Search for the cell housing the specified text and yield its [X, Y] center coordinate. 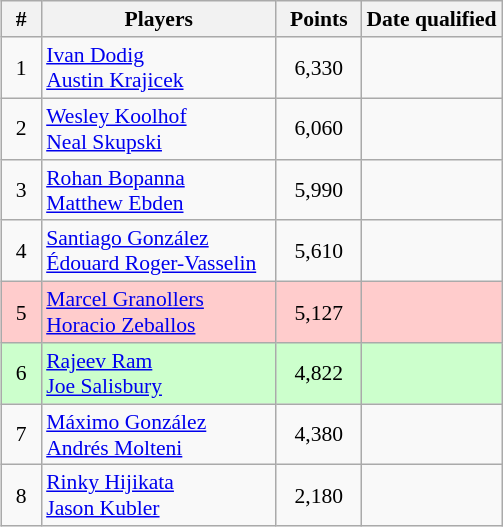
5,610 [318, 250]
2,180 [318, 496]
7 [21, 434]
5 [21, 312]
Points [318, 19]
Rinky Hijikata Jason Kubler [158, 496]
6,060 [318, 128]
8 [21, 496]
Players [158, 19]
4,822 [318, 374]
Máximo González Andrés Molteni [158, 434]
Marcel Granollers Horacio Zeballos [158, 312]
1 [21, 68]
Date qualified [431, 19]
2 [21, 128]
3 [21, 190]
Wesley Koolhof Neal Skupski [158, 128]
6,330 [318, 68]
6 [21, 374]
4 [21, 250]
5,127 [318, 312]
Rajeev Ram Joe Salisbury [158, 374]
# [21, 19]
Ivan Dodig Austin Krajicek [158, 68]
4,380 [318, 434]
Santiago González Édouard Roger-Vasselin [158, 250]
Rohan Bopanna Matthew Ebden [158, 190]
5,990 [318, 190]
